Determine the [x, y] coordinate at the center of the cell enclosing the given text.  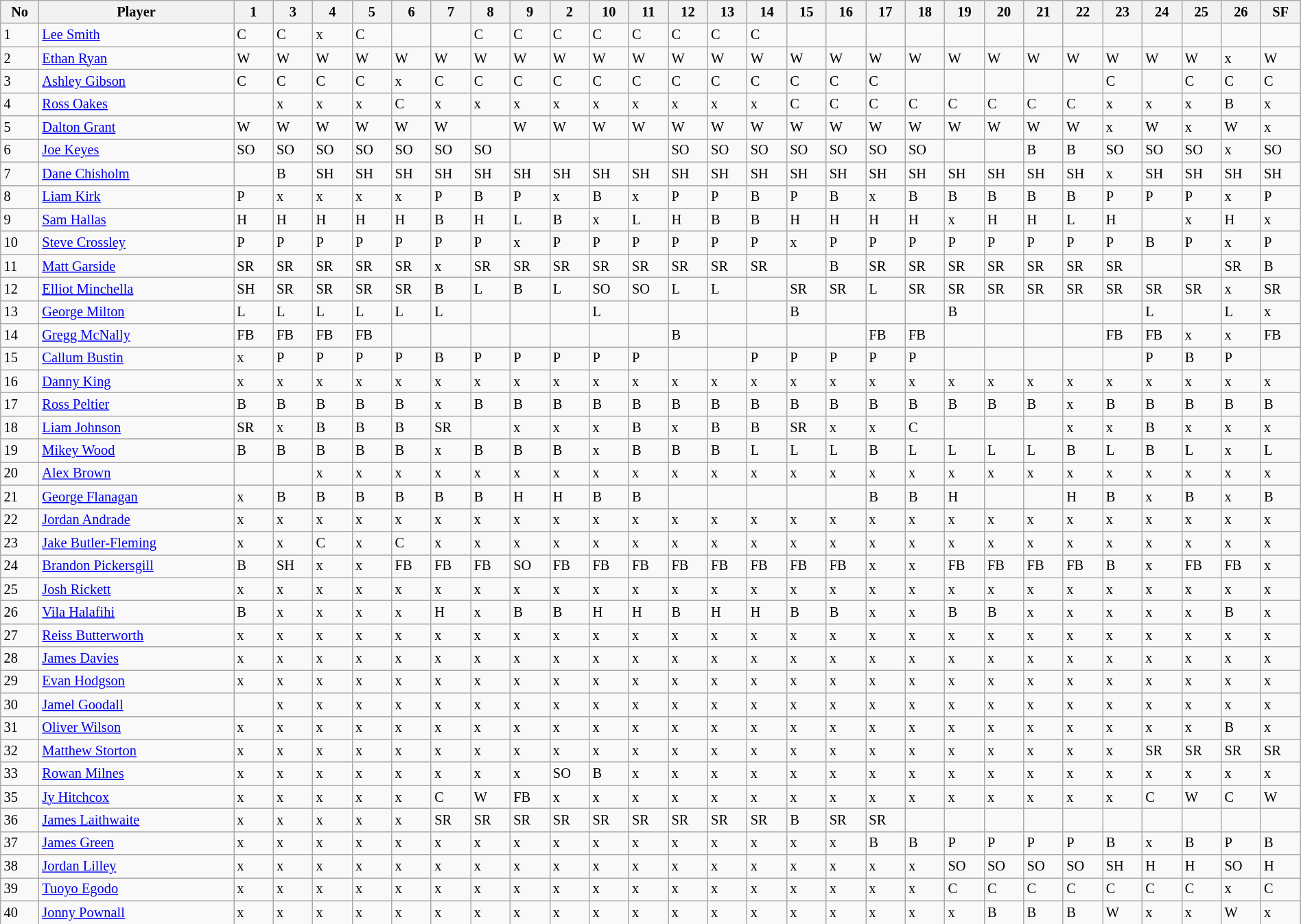
Callum Bustin [136, 358]
Matt Garside [136, 266]
Elliot Minchella [136, 289]
Mikey Wood [136, 451]
Lee Smith [136, 35]
Jamel Goodall [136, 704]
Ross Peltier [136, 404]
Liam Kirk [136, 197]
Tuoyo Egodo [136, 889]
George Milton [136, 312]
39 [20, 889]
31 [20, 728]
33 [20, 774]
36 [20, 820]
Ashley Gibson [136, 81]
Jake Butler-Fleming [136, 543]
35 [20, 797]
Oliver Wilson [136, 728]
Danny King [136, 381]
Matthew Storton [136, 750]
Josh Rickett [136, 589]
Jonny Pownall [136, 912]
Evan Hodgson [136, 681]
28 [20, 659]
27 [20, 635]
Vila Halafihi [136, 612]
James Laithwaite [136, 820]
James Green [136, 843]
James Davies [136, 659]
Rowan Milnes [136, 774]
Sam Hallas [136, 220]
32 [20, 750]
30 [20, 704]
Alex Brown [136, 473]
Jy Hitchcox [136, 797]
Joe Keyes [136, 150]
29 [20, 681]
37 [20, 843]
Reiss Butterworth [136, 635]
Ross Oakes [136, 104]
Gregg McNally [136, 335]
Ethan Ryan [136, 58]
SF [1280, 12]
George Flanagan [136, 497]
Dalton Grant [136, 128]
Player [136, 12]
Dane Chisholm [136, 174]
Jordan Andrade [136, 520]
38 [20, 866]
Jordan Lilley [136, 866]
Steve Crossley [136, 243]
40 [20, 912]
Liam Johnson [136, 427]
No [20, 12]
Brandon Pickersgill [136, 566]
